Scan for the cell matching the given text and deliver its [X, Y] coordinate at center. 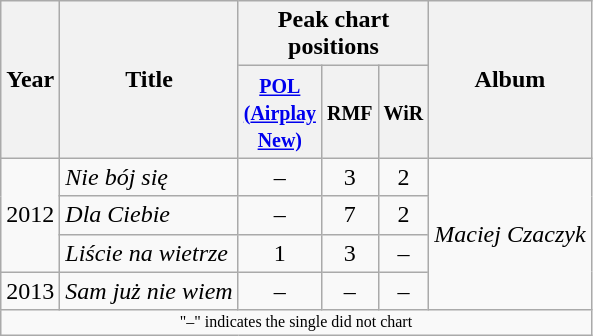
Title [149, 80]
Sam już nie wiem [149, 291]
7 [350, 215]
Liście na wietrze [149, 253]
2012 [30, 215]
Peak chart positions [334, 34]
"–" indicates the single did not chart [296, 322]
Nie bój się [149, 177]
Year [30, 80]
2013 [30, 291]
POL(Airplay New) [280, 112]
Album [510, 80]
Maciej Czaczyk [510, 234]
RMF [350, 112]
WiR [404, 112]
Dla Ciebie [149, 215]
1 [280, 253]
